Pinpoint the cell where the given text exists, returning its [X, Y] midpoint coordinate. 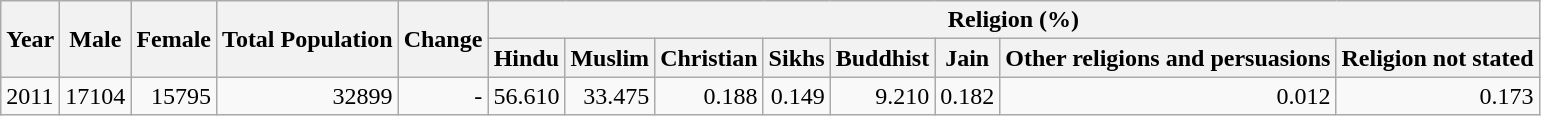
56.610 [526, 96]
0.173 [1438, 96]
Religion (%) [1014, 20]
2011 [30, 96]
Sikhs [796, 58]
Female [174, 39]
Hindu [526, 58]
15795 [174, 96]
0.149 [796, 96]
- [443, 96]
9.210 [882, 96]
Jain [968, 58]
Total Population [308, 39]
17104 [96, 96]
33.475 [610, 96]
Year [30, 39]
Religion not stated [1438, 58]
Buddhist [882, 58]
Male [96, 39]
0.182 [968, 96]
0.188 [709, 96]
Change [443, 39]
32899 [308, 96]
Muslim [610, 58]
Christian [709, 58]
Other religions and persuasions [1168, 58]
0.012 [1168, 96]
